Output the (X, Y) coordinate of the center of the cell containing the given text.  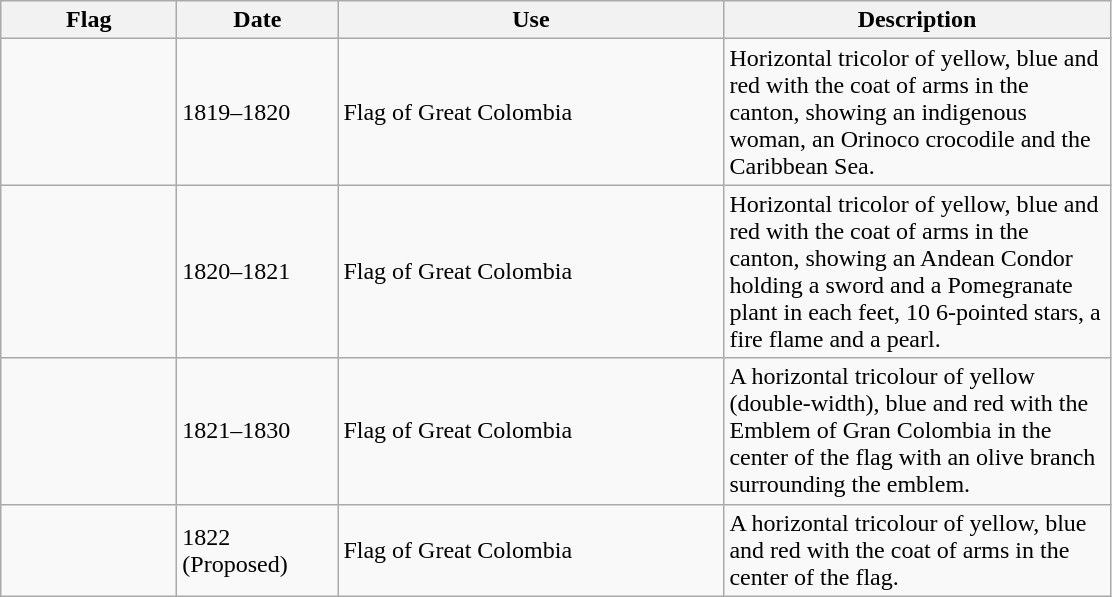
Flag (89, 20)
1821–1830 (258, 431)
1822 (Proposed) (258, 550)
Description (917, 20)
A horizontal tricolour of yellow, blue and red with the coat of arms in the center of the flag. (917, 550)
1820–1821 (258, 272)
1819–1820 (258, 112)
Date (258, 20)
Use (531, 20)
